Scan for the cell matching the given text and deliver its [x, y] coordinate at center. 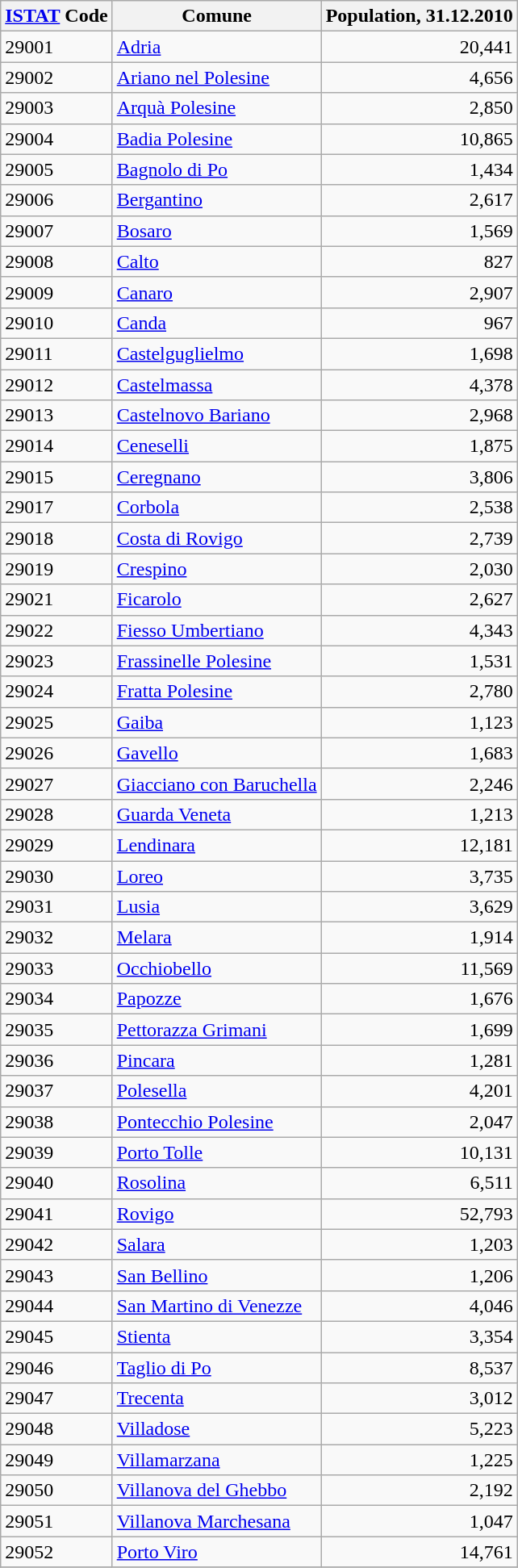
Castelguglielmo [216, 353]
29009 [56, 292]
14,761 [420, 1552]
4,378 [420, 385]
1,047 [420, 1521]
29035 [56, 1030]
Fiesso Umbertiano [216, 630]
29008 [56, 261]
29036 [56, 1060]
29049 [56, 1460]
6,511 [420, 1183]
29015 [56, 477]
Stienta [216, 1336]
29003 [56, 108]
29042 [56, 1244]
2,246 [420, 784]
1,206 [420, 1275]
29034 [56, 999]
2,780 [420, 692]
29030 [56, 876]
Comune [216, 16]
1,683 [420, 753]
Bosaro [216, 231]
5,223 [420, 1429]
Lusia [216, 907]
Canda [216, 323]
Rosolina [216, 1183]
29021 [56, 600]
29010 [56, 323]
1,698 [420, 353]
8,537 [420, 1368]
Costa di Rovigo [216, 538]
11,569 [420, 968]
Ceregnano [216, 477]
2,047 [420, 1122]
Ariano nel Polesine [216, 77]
29043 [56, 1275]
29039 [56, 1152]
29029 [56, 845]
Bagnolo di Po [216, 169]
29031 [56, 907]
1,699 [420, 1030]
Lendinara [216, 845]
Fratta Polesine [216, 692]
2,968 [420, 416]
Papozze [216, 999]
Polesella [216, 1091]
4,201 [420, 1091]
29011 [56, 353]
Villadose [216, 1429]
1,203 [420, 1244]
Ceneselli [216, 446]
29032 [56, 938]
29040 [56, 1183]
29048 [56, 1429]
2,192 [420, 1491]
1,213 [420, 814]
29024 [56, 692]
Pettorazza Grimani [216, 1030]
29038 [56, 1122]
Crespino [216, 569]
Bergantino [216, 200]
Villamarzana [216, 1460]
Rovigo [216, 1214]
29018 [56, 538]
Porto Tolle [216, 1152]
20,441 [420, 47]
29022 [56, 630]
29044 [56, 1306]
1,225 [420, 1460]
29041 [56, 1214]
967 [420, 323]
2,627 [420, 600]
Badia Polesine [216, 139]
29046 [56, 1368]
29033 [56, 968]
29023 [56, 661]
29051 [56, 1521]
San Bellino [216, 1275]
Castelnovo Bariano [216, 416]
Giacciano con Baruchella [216, 784]
2,538 [420, 508]
1,281 [420, 1060]
Calto [216, 261]
Taglio di Po [216, 1368]
29014 [56, 446]
29045 [56, 1336]
29007 [56, 231]
827 [420, 261]
Occhiobello [216, 968]
Frassinelle Polesine [216, 661]
29037 [56, 1091]
1,875 [420, 446]
1,531 [420, 661]
2,850 [420, 108]
29002 [56, 77]
Ficarolo [216, 600]
2,030 [420, 569]
Arquà Polesine [216, 108]
Pincara [216, 1060]
3,735 [420, 876]
Guarda Veneta [216, 814]
Canaro [216, 292]
Gaiba [216, 722]
Porto Viro [216, 1552]
Salara [216, 1244]
29027 [56, 784]
Adria [216, 47]
52,793 [420, 1214]
29025 [56, 722]
Villanova del Ghebbo [216, 1491]
29017 [56, 508]
29012 [56, 385]
12,181 [420, 845]
29052 [56, 1552]
29006 [56, 200]
10,131 [420, 1152]
29047 [56, 1399]
Loreo [216, 876]
ISTAT Code [56, 16]
Population, 31.12.2010 [420, 16]
Melara [216, 938]
Corbola [216, 508]
Villanova Marchesana [216, 1521]
29004 [56, 139]
Gavello [216, 753]
29050 [56, 1491]
Pontecchio Polesine [216, 1122]
29013 [56, 416]
10,865 [420, 139]
San Martino di Venezze [216, 1306]
29028 [56, 814]
1,123 [420, 722]
1,569 [420, 231]
4,046 [420, 1306]
29026 [56, 753]
Castelmassa [216, 385]
2,907 [420, 292]
29005 [56, 169]
3,354 [420, 1336]
3,806 [420, 477]
29019 [56, 569]
2,617 [420, 200]
1,914 [420, 938]
1,676 [420, 999]
Trecenta [216, 1399]
29001 [56, 47]
4,656 [420, 77]
1,434 [420, 169]
3,629 [420, 907]
4,343 [420, 630]
2,739 [420, 538]
3,012 [420, 1399]
